Capture the cell that displays the provided text and extract its (X, Y) central coordinate. 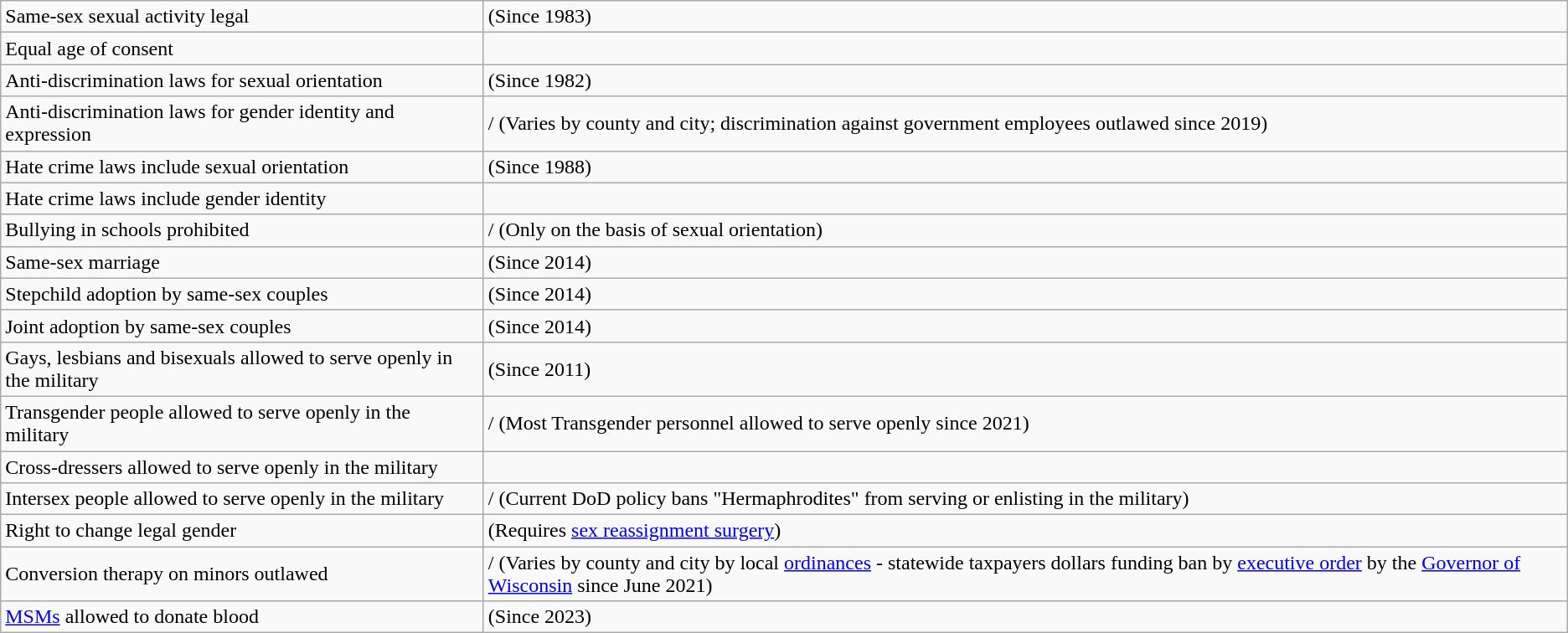
Intersex people allowed to serve openly in the military (243, 499)
Anti-discrimination laws for sexual orientation (243, 80)
Gays, lesbians and bisexuals allowed to serve openly in the military (243, 368)
Stepchild adoption by same-sex couples (243, 294)
(Since 2023) (1025, 617)
Equal age of consent (243, 49)
/ (Varies by county and city; discrimination against government employees outlawed since 2019) (1025, 124)
Transgender people allowed to serve openly in the military (243, 424)
Same-sex sexual activity legal (243, 17)
Right to change legal gender (243, 531)
Bullying in schools prohibited (243, 230)
Same-sex marriage (243, 262)
Hate crime laws include gender identity (243, 198)
(Since 2011) (1025, 368)
Conversion therapy on minors outlawed (243, 574)
(Since 1983) (1025, 17)
/ (Most Transgender personnel allowed to serve openly since 2021) (1025, 424)
/ (Only on the basis of sexual orientation) (1025, 230)
Cross-dressers allowed to serve openly in the military (243, 466)
Joint adoption by same-sex couples (243, 326)
Hate crime laws include sexual orientation (243, 167)
(Requires sex reassignment surgery) (1025, 531)
/ (Current DoD policy bans "Hermaphrodites" from serving or enlisting in the military) (1025, 499)
Anti-discrimination laws for gender identity and expression (243, 124)
MSMs allowed to donate blood (243, 617)
(Since 1982) (1025, 80)
(Since 1988) (1025, 167)
